For the text-containing cell, return its midpoint in (x, y) coordinate format. 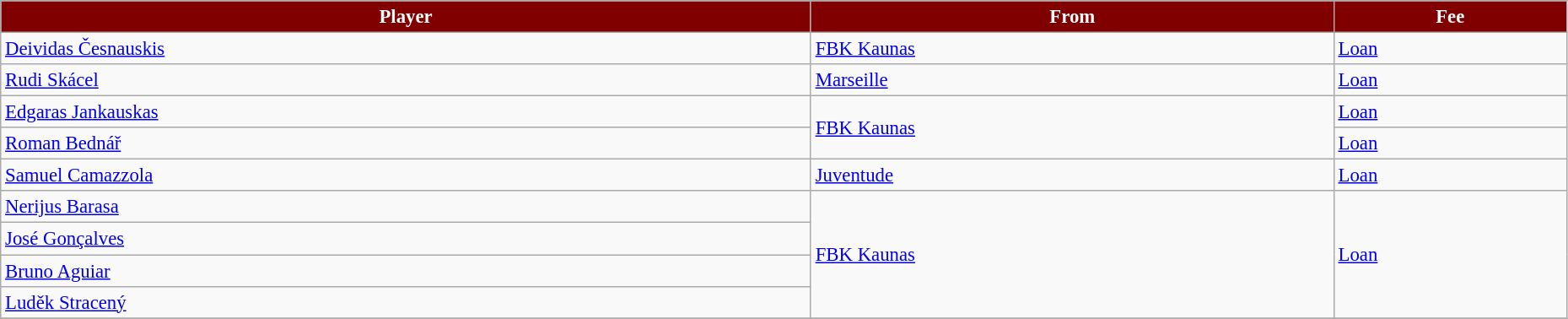
Edgaras Jankauskas (407, 112)
Samuel Camazzola (407, 176)
Player (407, 17)
Deividas Česnauskis (407, 49)
Luděk Stracený (407, 302)
Roman Bednář (407, 143)
Juventude (1072, 176)
Rudi Skácel (407, 80)
From (1072, 17)
Nerijus Barasa (407, 207)
Fee (1450, 17)
José Gonçalves (407, 239)
Marseille (1072, 80)
Bruno Aguiar (407, 271)
